Scan for the cell matching the given text and deliver its [X, Y] coordinate at center. 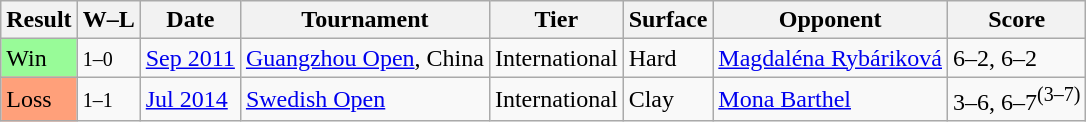
Opponent [830, 20]
Score [1017, 20]
Sep 2011 [190, 58]
1–1 [108, 100]
Swedish Open [364, 100]
Magdaléna Rybáriková [830, 58]
W–L [108, 20]
Clay [668, 100]
1–0 [108, 58]
Date [190, 20]
Jul 2014 [190, 100]
Result [39, 20]
Loss [39, 100]
Hard [668, 58]
Guangzhou Open, China [364, 58]
Tournament [364, 20]
Mona Barthel [830, 100]
Surface [668, 20]
3–6, 6–7(3–7) [1017, 100]
Win [39, 58]
6–2, 6–2 [1017, 58]
Tier [556, 20]
